Pinpoint the cell where the given text exists, returning its (x, y) midpoint coordinate. 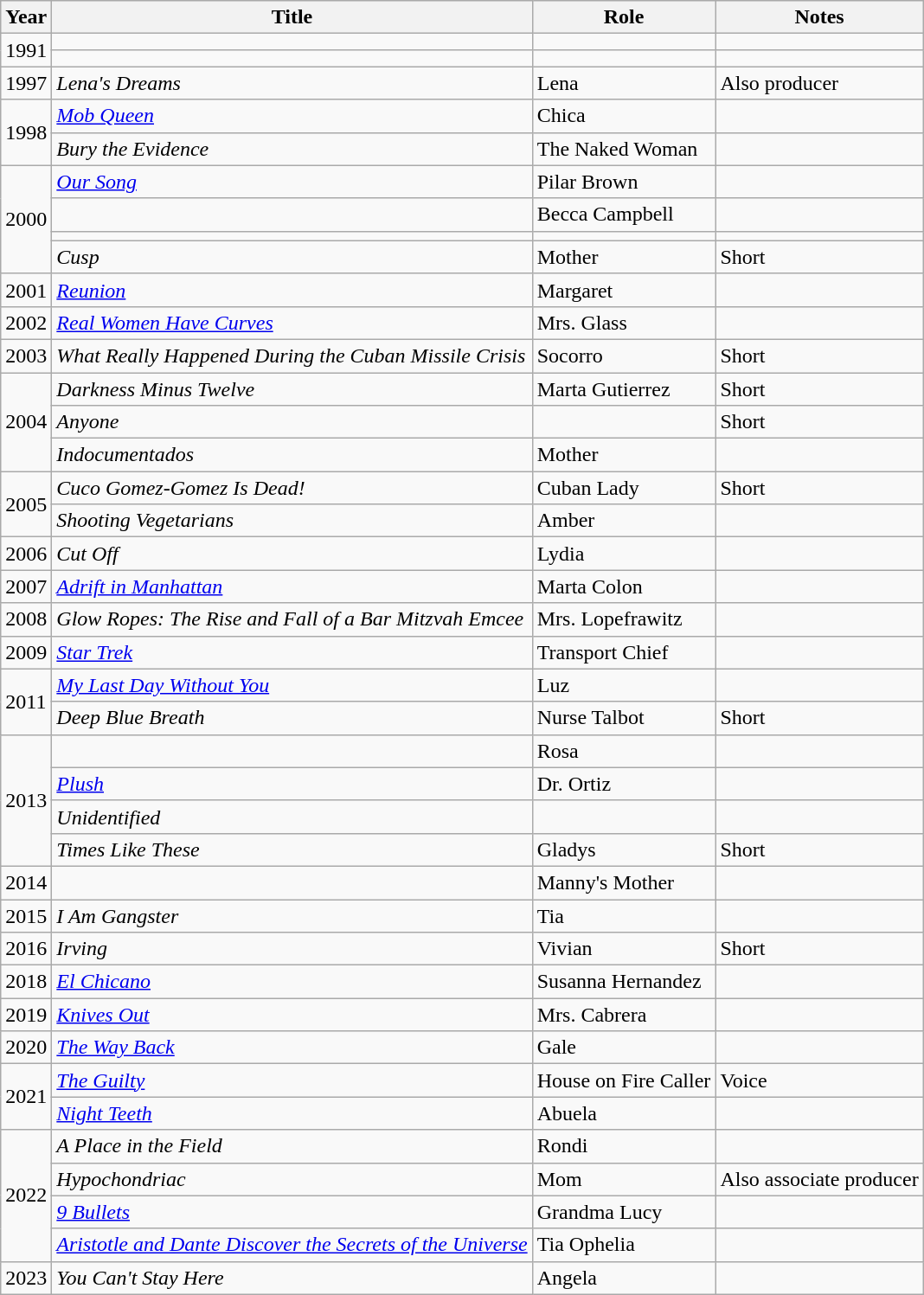
2015 (26, 916)
2009 (26, 652)
Cuban Lady (624, 488)
Becca Campbell (624, 215)
Susanna Hernandez (624, 982)
Our Song (292, 182)
Title (292, 17)
2005 (26, 504)
Plush (292, 784)
Mob Queen (292, 116)
Lydia (624, 554)
Marta Gutierrez (624, 388)
2018 (26, 982)
Lena's Dreams (292, 83)
2014 (26, 882)
2023 (26, 1278)
2020 (26, 1048)
The Way Back (292, 1048)
2008 (26, 619)
Role (624, 17)
Cuco Gomez-Gomez Is Dead! (292, 488)
I Am Gangster (292, 916)
Night Teeth (292, 1113)
Rondi (624, 1146)
House on Fire Caller (624, 1080)
Anyone (292, 422)
9 Bullets (292, 1212)
The Guilty (292, 1080)
2006 (26, 554)
Glow Ropes: The Rise and Fall of a Bar Mitzvah Emcee (292, 619)
Year (26, 17)
Irving (292, 949)
Gale (624, 1048)
Cusp (292, 257)
Nurse Talbot (624, 718)
Real Women Have Curves (292, 323)
2013 (26, 800)
What Really Happened During the Cuban Missile Crisis (292, 356)
Unidentified (292, 817)
Darkness Minus Twelve (292, 388)
You Can't Stay Here (292, 1278)
Tia Ophelia (624, 1245)
1998 (26, 132)
Indocumentados (292, 455)
My Last Day Without You (292, 685)
Abuela (624, 1113)
Rosa (624, 751)
Margaret (624, 290)
Tia (624, 916)
Knives Out (292, 1015)
Aristotle and Dante Discover the Secrets of the Universe (292, 1245)
2000 (26, 220)
Angela (624, 1278)
2016 (26, 949)
Dr. Ortiz (624, 784)
Cut Off (292, 554)
Also producer (819, 83)
2021 (26, 1097)
1997 (26, 83)
1991 (26, 50)
The Naked Woman (624, 149)
Transport Chief (624, 652)
Luz (624, 685)
Mrs. Glass (624, 323)
Chica (624, 116)
Reunion (292, 290)
2022 (26, 1196)
Amber (624, 521)
Hypochondriac (292, 1179)
Shooting Vegetarians (292, 521)
2002 (26, 323)
Mrs. Cabrera (624, 1015)
Times Like These (292, 849)
2003 (26, 356)
Deep Blue Breath (292, 718)
2011 (26, 702)
A Place in the Field (292, 1146)
Grandma Lucy (624, 1212)
Vivian (624, 949)
2001 (26, 290)
El Chicano (292, 982)
Marta Colon (624, 587)
Voice (819, 1080)
Also associate producer (819, 1179)
Gladys (624, 849)
2007 (26, 587)
Star Trek (292, 652)
Notes (819, 17)
Bury the Evidence (292, 149)
Lena (624, 83)
Socorro (624, 356)
2019 (26, 1015)
Mrs. Lopefrawitz (624, 619)
Pilar Brown (624, 182)
Adrift in Manhattan (292, 587)
Mom (624, 1179)
Manny's Mother (624, 882)
2004 (26, 421)
